Detect which cell encompasses the target text, then output its (X, Y) center coordinate. 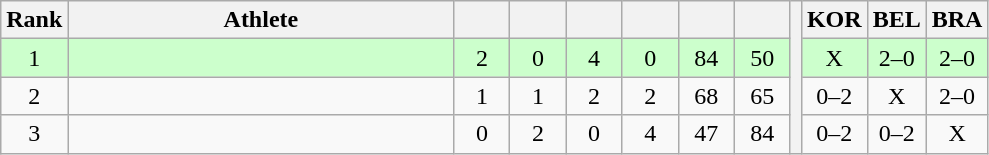
KOR (834, 20)
47 (706, 134)
3 (34, 134)
Rank (34, 20)
65 (762, 96)
50 (762, 58)
Athlete (261, 20)
68 (706, 96)
BRA (957, 20)
BEL (896, 20)
